Locate the cell with the specified text and output its (X, Y) center coordinate. 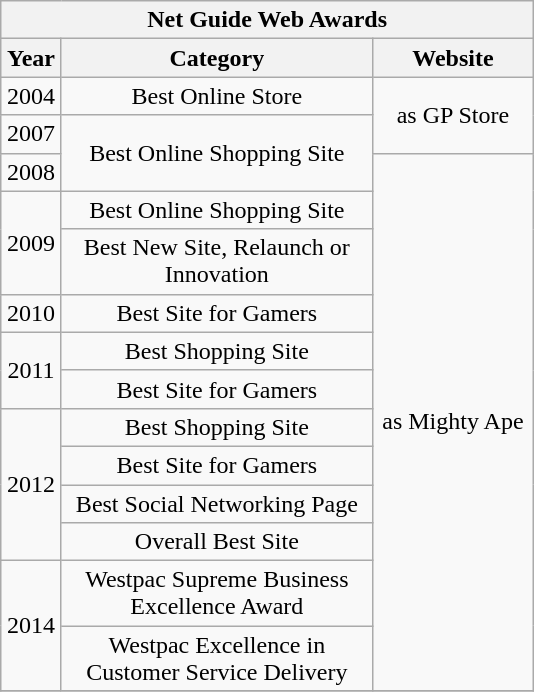
Westpac Excellence in Customer Service Delivery (216, 658)
as GP Store (452, 115)
Best New Site, Relaunch or Innovation (216, 262)
2014 (32, 626)
2011 (32, 370)
2004 (32, 96)
2012 (32, 484)
Overall Best Site (216, 542)
2008 (32, 172)
2007 (32, 134)
Category (216, 58)
2010 (32, 313)
Westpac Supreme Business Excellence Award (216, 594)
Best Online Store (216, 96)
Net Guide Web Awards (268, 20)
2009 (32, 242)
Year (32, 58)
Website (452, 58)
Best Social Networking Page (216, 503)
as Mighty Ape (452, 422)
